Return (X, Y) of the center of cell containing provided text 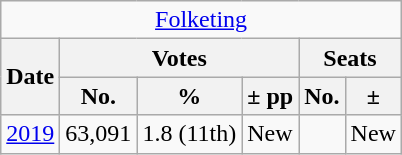
± pp (270, 96)
2019 (30, 134)
Seats (350, 58)
% (190, 96)
63,091 (98, 134)
1.8 (11th) (190, 134)
Folketing (202, 20)
Date (30, 77)
Votes (180, 58)
± (373, 96)
